Locate the cell with the specified text and output its (X, Y) center coordinate. 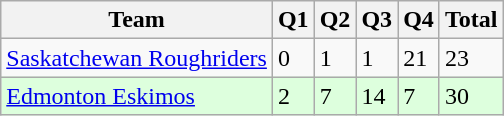
14 (377, 96)
Edmonton Eskimos (137, 96)
Q2 (335, 20)
Team (137, 20)
30 (471, 96)
Q3 (377, 20)
Q1 (293, 20)
0 (293, 58)
Saskatchewan Roughriders (137, 58)
Q4 (419, 20)
2 (293, 96)
Total (471, 20)
23 (471, 58)
21 (419, 58)
